Provide the [X, Y] coordinate of the cell's center where the given text is located.  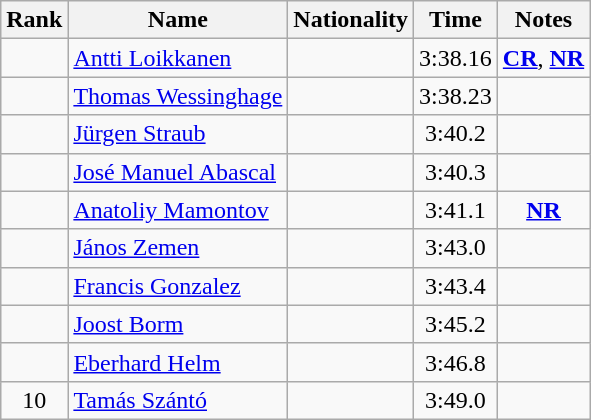
3:38.23 [456, 96]
José Manuel Abascal [178, 172]
Thomas Wessinghage [178, 96]
Joost Borm [178, 324]
Time [456, 20]
3:45.2 [456, 324]
CR, NR [543, 58]
Tamás Szántó [178, 400]
Francis Gonzalez [178, 286]
Jürgen Straub [178, 134]
NR [543, 210]
3:43.0 [456, 248]
3:38.16 [456, 58]
3:43.4 [456, 286]
10 [34, 400]
3:40.3 [456, 172]
Antti Loikkanen [178, 58]
Notes [543, 20]
János Zemen [178, 248]
3:49.0 [456, 400]
Rank [34, 20]
3:40.2 [456, 134]
Anatoliy Mamontov [178, 210]
Nationality [351, 20]
Eberhard Helm [178, 362]
3:41.1 [456, 210]
Name [178, 20]
3:46.8 [456, 362]
